Pinpoint the cell where the given text exists, returning its [x, y] midpoint coordinate. 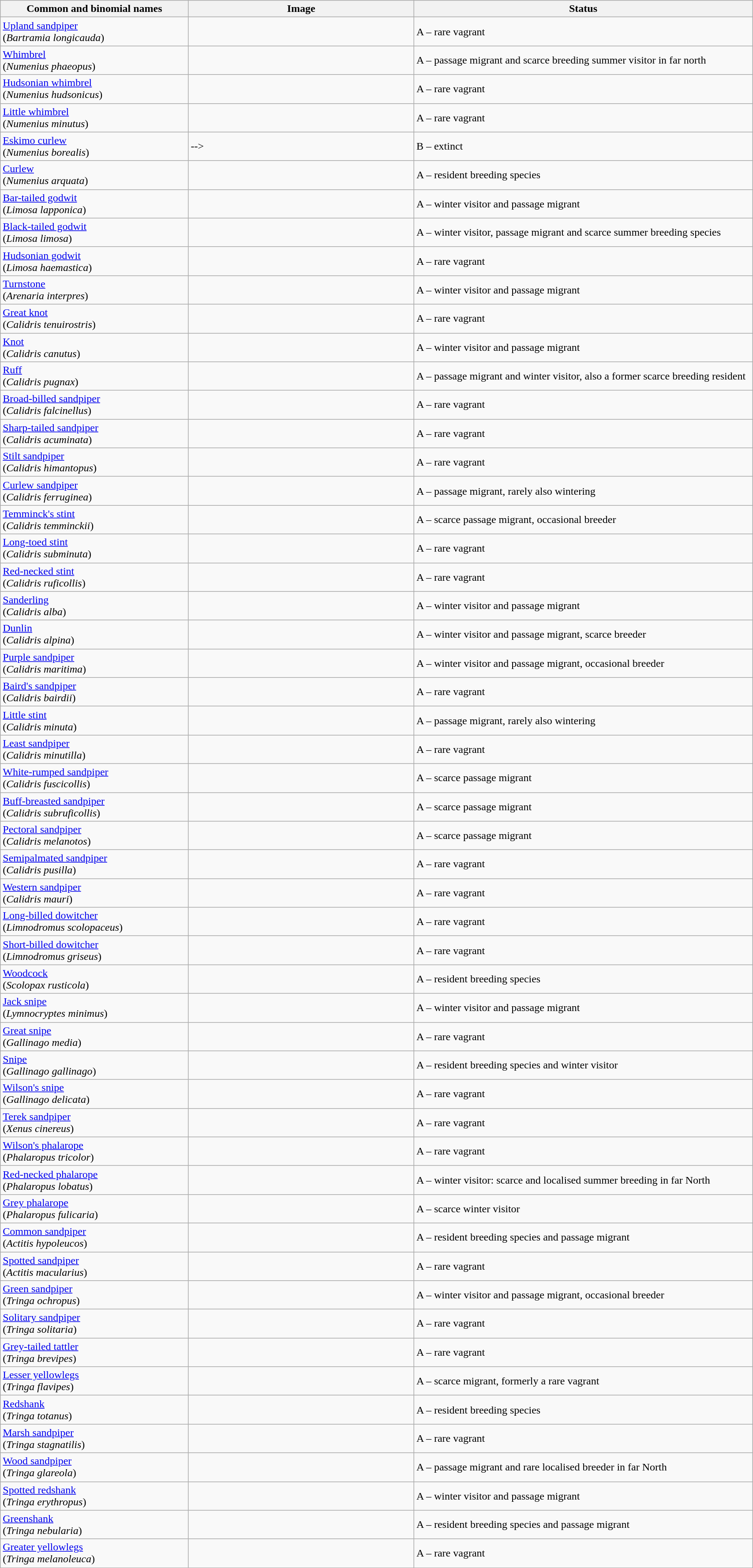
Snipe(Gallinago gallinago) [94, 1065]
A – scarce winter visitor [583, 1208]
White-rumped sandpiper(Calidris fuscicollis) [94, 778]
Red-necked stint(Calidris ruficollis) [94, 577]
B – extinct [583, 147]
A – passage migrant and winter visitor, also a former scarce breeding resident [583, 376]
A – winter visitor: scarce and localised summer breeding in far North [583, 1180]
A – passage migrant and rare localised breeder in far North [583, 1467]
Spotted sandpiper(Actitis macularius) [94, 1266]
Dunlin(Calidris alpina) [94, 635]
Grey phalarope(Phalaropus fulicaria) [94, 1208]
Great knot(Calidris tenuirostris) [94, 319]
Woodcock(Scolopax rusticola) [94, 979]
Little stint(Calidris minuta) [94, 720]
Wilson's snipe(Gallinago delicata) [94, 1094]
Curlew sandpiper(Calidris ferruginea) [94, 491]
Eskimo curlew(Numenius borealis) [94, 147]
Purple sandpiper(Calidris maritima) [94, 663]
Status [583, 9]
Little whimbrel(Numenius minutus) [94, 117]
Sanderling(Calidris alba) [94, 605]
Redshank(Tringa totanus) [94, 1410]
Common sandpiper(Actitis hypoleucos) [94, 1237]
Greenshank(Tringa nebularia) [94, 1524]
Stilt sandpiper(Calidris himantopus) [94, 463]
Jack snipe(Lymnocryptes minimus) [94, 1008]
A – passage migrant and scarce breeding summer visitor in far north [583, 60]
Knot(Calidris canutus) [94, 347]
Lesser yellowlegs(Tringa flavipes) [94, 1381]
Upland sandpiper(Bartramia longicauda) [94, 32]
Black-tailed godwit(Limosa limosa) [94, 232]
--> [301, 147]
A – winter visitor, passage migrant and scarce summer breeding species [583, 232]
Wilson's phalarope(Phalaropus tricolor) [94, 1151]
Bar-tailed godwit(Limosa lapponica) [94, 204]
Broad-billed sandpiper(Calidris falcinellus) [94, 405]
Image [301, 9]
Green sandpiper(Tringa ochropus) [94, 1295]
A – scarce migrant, formerly a rare vagrant [583, 1381]
Red-necked phalarope(Phalaropus lobatus) [94, 1180]
Pectoral sandpiper(Calidris melanotos) [94, 836]
Marsh sandpiper(Tringa stagnatilis) [94, 1439]
Hudsonian whimbrel(Numenius hudsonicus) [94, 89]
Common and binomial names [94, 9]
Spotted redshank(Tringa erythropus) [94, 1496]
A – winter visitor and passage migrant, scarce breeder [583, 635]
Ruff(Calidris pugnax) [94, 376]
Semipalmated sandpiper(Calidris pusilla) [94, 864]
Long-toed stint(Calidris subminuta) [94, 548]
Solitary sandpiper(Tringa solitaria) [94, 1324]
Greater yellowlegs(Tringa melanoleuca) [94, 1553]
Baird's sandpiper(Calidris bairdii) [94, 692]
Short-billed dowitcher(Limnodromus griseus) [94, 951]
Long-billed dowitcher(Limnodromus scolopaceus) [94, 921]
A – resident breeding species and winter visitor [583, 1065]
Temminck's stint(Calidris temminckii) [94, 520]
Sharp-tailed sandpiper(Calidris acuminata) [94, 433]
Curlew(Numenius arquata) [94, 175]
Great snipe(Gallinago media) [94, 1036]
Terek sandpiper(Xenus cinereus) [94, 1123]
Western sandpiper(Calidris mauri) [94, 893]
Whimbrel(Numenius phaeopus) [94, 60]
Least sandpiper(Calidris minutilla) [94, 749]
Buff-breasted sandpiper(Calidris subruficollis) [94, 807]
Wood sandpiper(Tringa glareola) [94, 1467]
A – scarce passage migrant, occasional breeder [583, 520]
Grey-tailed tattler(Tringa brevipes) [94, 1352]
Hudsonian godwit(Limosa haemastica) [94, 261]
Turnstone(Arenaria interpres) [94, 290]
